Pinpoint the cell where the given text exists, returning its [X, Y] midpoint coordinate. 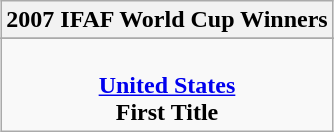
2007 IFAF World Cup Winners [167, 20]
United StatesFirst Title [167, 85]
